Output the [x, y] coordinate of the center of the cell containing the given text.  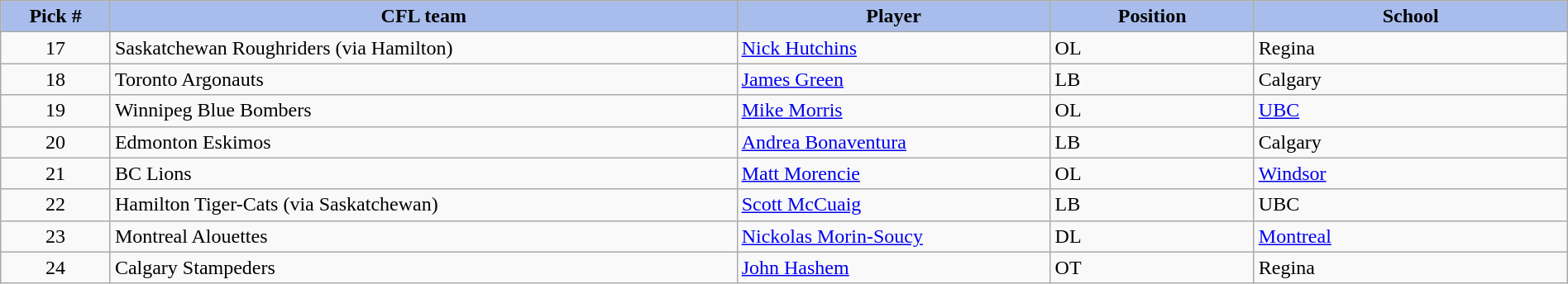
Scott McCuaig [893, 205]
20 [56, 142]
Calgary Stampeders [423, 267]
Matt Morencie [893, 173]
Position [1152, 17]
John Hashem [893, 267]
Pick # [56, 17]
CFL team [423, 17]
23 [56, 236]
Nickolas Morin-Soucy [893, 236]
24 [56, 267]
Saskatchewan Roughriders (via Hamilton) [423, 48]
18 [56, 79]
Toronto Argonauts [423, 79]
Edmonton Eskimos [423, 142]
21 [56, 173]
Andrea Bonaventura [893, 142]
19 [56, 111]
22 [56, 205]
Mike Morris [893, 111]
Montreal [1411, 236]
Winnipeg Blue Bombers [423, 111]
OT [1152, 267]
Nick Hutchins [893, 48]
School [1411, 17]
James Green [893, 79]
Montreal Alouettes [423, 236]
17 [56, 48]
Player [893, 17]
Windsor [1411, 173]
BC Lions [423, 173]
DL [1152, 236]
Hamilton Tiger-Cats (via Saskatchewan) [423, 205]
